Return [x, y] of the center of cell containing provided text 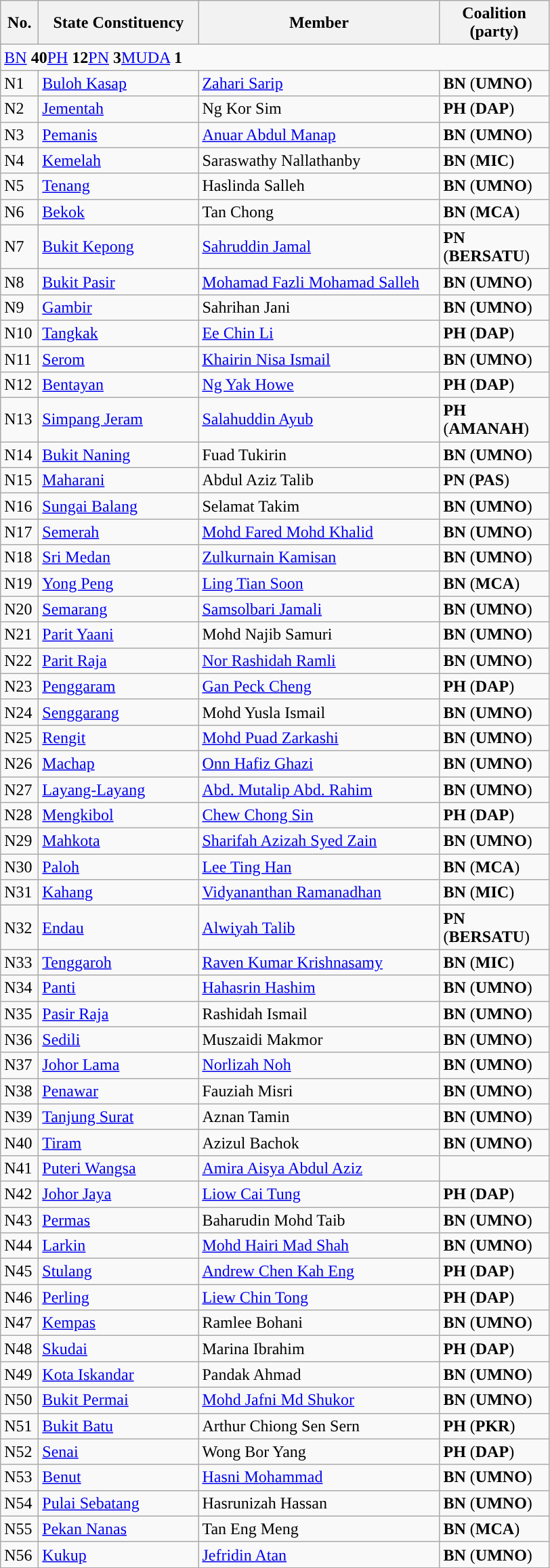
N8 [20, 282]
N1 [20, 83]
Sungai Balang [119, 506]
N10 [20, 333]
Andrew Chen Kah Eng [319, 1272]
N31 [20, 893]
Anuar Abdul Manap [319, 135]
PH (PKR) [494, 1426]
N40 [20, 1142]
Semarang [119, 609]
Ramlee Bohani [319, 1323]
Ee Chin Li [319, 333]
N20 [20, 609]
Kukup [119, 1554]
Baharudin Mohd Taib [319, 1220]
Sri Medan [119, 558]
Haslinda Salleh [319, 186]
N42 [20, 1194]
Mohd Yusla Ismail [319, 712]
Stulang [119, 1272]
Bukit Pasir [119, 282]
Nor Rashidah Ramli [319, 660]
Paloh [119, 867]
Ling Tian Soon [319, 583]
State Constituency [119, 23]
PH (AMANAH) [494, 420]
N18 [20, 558]
Sharifah Azizah Syed Zain [319, 841]
N11 [20, 359]
Yong Peng [119, 583]
N19 [20, 583]
Saraswathy Nallathanby [319, 160]
N4 [20, 160]
Mohamad Fazli Mohamad Salleh [319, 282]
N54 [20, 1503]
No. [20, 23]
N13 [20, 420]
N41 [20, 1168]
N14 [20, 455]
N17 [20, 532]
Salahuddin Ayub [319, 420]
Liew Chin Tong [319, 1297]
BN 40PH 12PN 3MUDA 1 [275, 58]
Sahrihan Jani [319, 307]
N34 [20, 988]
Serom [119, 359]
Amira Aisya Abdul Aziz [319, 1168]
N12 [20, 385]
Johor Lama [119, 1065]
Tenggaroh [119, 962]
Lee Ting Han [319, 867]
Tanjung Surat [119, 1117]
Selamat Takim [319, 506]
N28 [20, 815]
N35 [20, 1014]
Marina Ibrahim [319, 1349]
N45 [20, 1272]
Puteri Wangsa [119, 1168]
N36 [20, 1039]
Vidyananthan Ramanadhan [319, 893]
Benut [119, 1477]
Mohd Jafni Md Shukor [319, 1400]
Pasir Raja [119, 1014]
Pandak Ahmad [319, 1374]
Bukit Batu [119, 1426]
N15 [20, 480]
N27 [20, 790]
Tenang [119, 186]
Kahang [119, 893]
Simpang Jeram [119, 420]
Liow Cai Tung [319, 1194]
N26 [20, 763]
Fauziah Misri [319, 1091]
Machap [119, 763]
Mohd Fared Mohd Khalid [319, 532]
Tiram [119, 1142]
Layang-Layang [119, 790]
N29 [20, 841]
Azizul Bachok [319, 1142]
Abd. Mutalip Abd. Rahim [319, 790]
Mohd Hairi Mad Shah [319, 1246]
Chew Chong Sin [319, 815]
Panti [119, 988]
Onn Hafiz Ghazi [319, 763]
N30 [20, 867]
Abdul Aziz Talib [319, 480]
Senai [119, 1452]
Bekok [119, 212]
N50 [20, 1400]
Kempas [119, 1323]
Perling [119, 1297]
N9 [20, 307]
Senggarang [119, 712]
Mohd Puad Zarkashi [319, 738]
N5 [20, 186]
N37 [20, 1065]
N56 [20, 1554]
N46 [20, 1297]
Sahruddin Jamal [319, 246]
N6 [20, 212]
N38 [20, 1091]
Samsolbari Jamali [319, 609]
N24 [20, 712]
Bentayan [119, 385]
Pulai Sebatang [119, 1503]
Larkin [119, 1246]
Tangkak [119, 333]
Aznan Tamin [319, 1117]
Jefridin Atan [319, 1554]
Zahari Sarip [319, 83]
Skudai [119, 1349]
Zulkurnain Kamisan [319, 558]
Sedili [119, 1039]
Member [319, 23]
Ng Yak Howe [319, 385]
Kemelah [119, 160]
Maharani [119, 480]
N32 [20, 927]
Wong Bor Yang [319, 1452]
N43 [20, 1220]
Kota Iskandar [119, 1374]
N2 [20, 109]
Tan Eng Meng [319, 1529]
Coalition (party) [494, 23]
N39 [20, 1117]
Penggaram [119, 686]
N53 [20, 1477]
N51 [20, 1426]
Rashidah Ismail [319, 1014]
N25 [20, 738]
N48 [20, 1349]
Hasni Mohammad [319, 1477]
N3 [20, 135]
Mengkibol [119, 815]
Gambir [119, 307]
N7 [20, 246]
N49 [20, 1374]
PN (PAS) [494, 480]
Mahkota [119, 841]
Fuad Tukirin [319, 455]
N22 [20, 660]
Semerah [119, 532]
Penawar [119, 1091]
Hasrunizah Hassan [319, 1503]
Arthur Chiong Sen Sern [319, 1426]
Buloh Kasap [119, 83]
Rengit [119, 738]
Parit Yaani [119, 635]
Endau [119, 927]
Johor Jaya [119, 1194]
Bukit Kepong [119, 246]
Permas [119, 1220]
N55 [20, 1529]
Pemanis [119, 135]
Muszaidi Makmor [319, 1039]
N16 [20, 506]
N44 [20, 1246]
Gan Peck Cheng [319, 686]
Hahasrin Hashim [319, 988]
Jementah [119, 109]
Parit Raja [119, 660]
Bukit Permai [119, 1400]
N47 [20, 1323]
Raven Kumar Krishnasamy [319, 962]
Ng Kor Sim [319, 109]
Tan Chong [319, 212]
Bukit Naning [119, 455]
Pekan Nanas [119, 1529]
Mohd Najib Samuri [319, 635]
N52 [20, 1452]
N33 [20, 962]
Khairin Nisa Ismail [319, 359]
N23 [20, 686]
N21 [20, 635]
Alwiyah Talib [319, 927]
Norlizah Noh [319, 1065]
